Locate the cell with the specified text and output its (x, y) center coordinate. 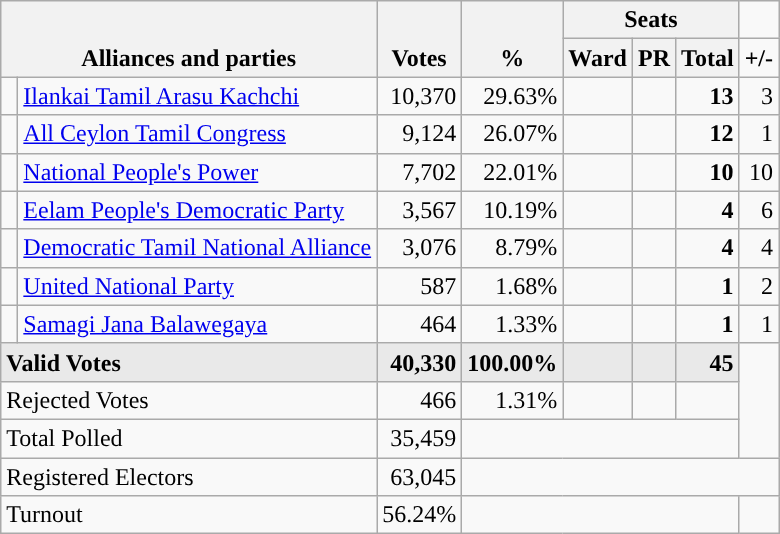
7,702 (420, 172)
PR (654, 58)
Valid Votes (189, 362)
26.07% (512, 134)
Samagi Jana Balawegaya (198, 324)
12 (708, 134)
8.79% (512, 248)
2 (758, 286)
1.31% (512, 400)
Ward (598, 58)
Registered Electors (189, 477)
3,567 (420, 210)
3 (758, 96)
Democratic Tamil National Alliance (198, 248)
13 (708, 96)
29.63% (512, 96)
Seats (651, 20)
9,124 (420, 134)
+/- (758, 58)
Eelam People's Democratic Party (198, 210)
40,330 (420, 362)
63,045 (420, 477)
% (512, 39)
3,076 (420, 248)
United National Party (198, 286)
1.68% (512, 286)
Total (708, 58)
56.24% (420, 515)
466 (420, 400)
45 (708, 362)
1.33% (512, 324)
464 (420, 324)
Turnout (189, 515)
Rejected Votes (189, 400)
6 (758, 210)
Alliances and parties (189, 39)
10.19% (512, 210)
National People's Power (198, 172)
22.01% (512, 172)
Ilankai Tamil Arasu Kachchi (198, 96)
100.00% (512, 362)
10,370 (420, 96)
All Ceylon Tamil Congress (198, 134)
Total Polled (189, 438)
587 (420, 286)
35,459 (420, 438)
Votes (420, 39)
